From the cell containing the given text, extract its center point as (x, y) coordinate. 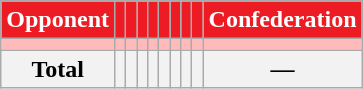
Confederation (282, 20)
Opponent (58, 20)
— (282, 69)
Total (58, 69)
